Find where the given text appears and provide that cell's center as [x, y] coordinate. 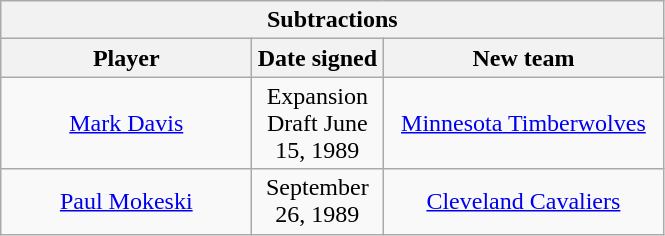
Subtractions [332, 20]
Mark Davis [126, 123]
Paul Mokeski [126, 202]
Minnesota Timberwolves [524, 123]
Player [126, 58]
Cleveland Cavaliers [524, 202]
September 26, 1989 [318, 202]
New team [524, 58]
Date signed [318, 58]
Expansion Draft June 15, 1989 [318, 123]
